Capture the cell that displays the provided text and extract its [X, Y] central coordinate. 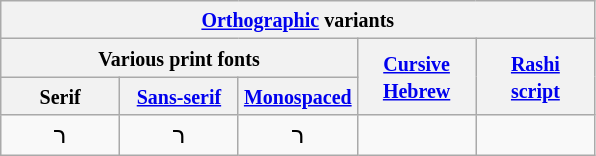
Serif [60, 96]
Orthographic variants [298, 20]
Rashiscript [536, 77]
Sans-serif [180, 96]
CursiveHebrew [416, 77]
Various print fonts [179, 58]
Monospaced [298, 96]
